Output the (X, Y) coordinate of the center of the cell containing the given text.  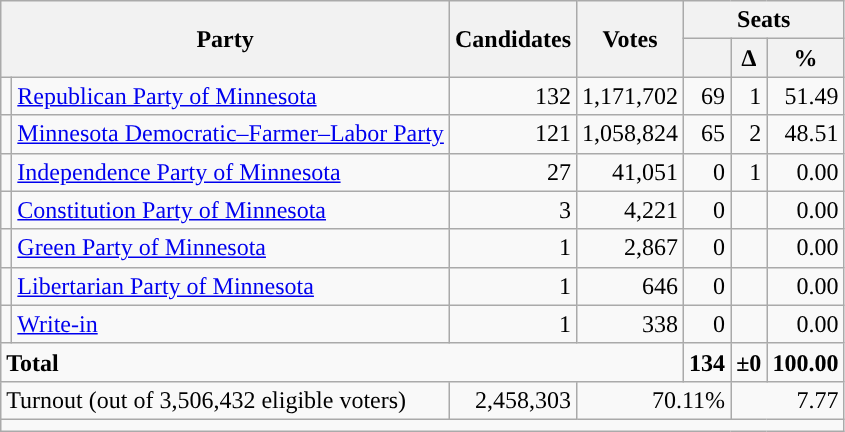
Votes (630, 39)
69 (708, 96)
1,171,702 (630, 96)
48.51 (806, 134)
Constitution Party of Minnesota (231, 210)
2,867 (630, 248)
1,058,824 (630, 134)
2,458,303 (512, 400)
Libertarian Party of Minnesota (231, 286)
Independence Party of Minnesota (231, 172)
41,051 (630, 172)
Write-in (231, 324)
∆ (749, 58)
65 (708, 134)
Green Party of Minnesota (231, 248)
27 (512, 172)
70.11% (654, 400)
134 (708, 362)
646 (630, 286)
7.77 (788, 400)
% (806, 58)
Minnesota Democratic–Farmer–Labor Party (231, 134)
Seats (764, 20)
3 (512, 210)
338 (630, 324)
100.00 (806, 362)
4,221 (630, 210)
Total (342, 362)
132 (512, 96)
Candidates (512, 39)
Republican Party of Minnesota (231, 96)
Turnout (out of 3,506,432 eligible voters) (226, 400)
Party (226, 39)
±0 (749, 362)
2 (749, 134)
121 (512, 134)
51.49 (806, 96)
